Scan for the cell matching the given text and deliver its (x, y) coordinate at center. 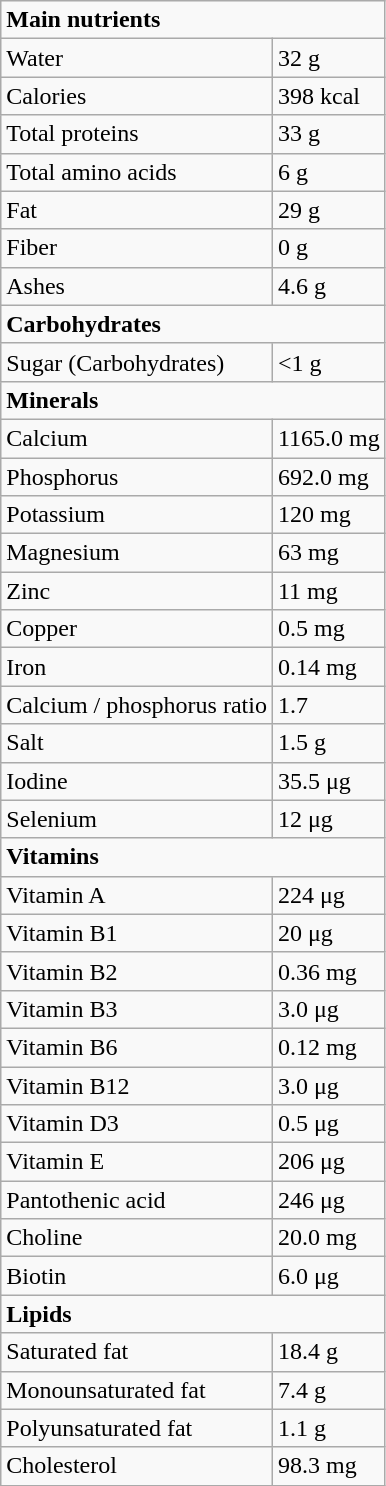
6 g (328, 172)
Cholesterol (137, 1466)
Main nutrients (194, 20)
0.14 mg (328, 667)
Total amino acids (137, 172)
Zinc (137, 591)
0.5 μg (328, 1124)
Lipids (194, 1314)
120 mg (328, 515)
Vitamin A (137, 895)
1.7 (328, 705)
692.0 mg (328, 477)
Monounsaturated fat (137, 1390)
Pantothenic acid (137, 1200)
35.5 μg (328, 781)
Iodine (137, 781)
Vitamins (194, 857)
Vitamin B6 (137, 1047)
Polyunsaturated fat (137, 1428)
1165.0 mg (328, 438)
Total proteins (137, 134)
Vitamin B12 (137, 1085)
0 g (328, 248)
Vitamin B2 (137, 971)
4.6 g (328, 286)
Vitamin E (137, 1162)
Ashes (137, 286)
Salt (137, 743)
<1 g (328, 362)
63 mg (328, 553)
Magnesium (137, 553)
1.1 g (328, 1428)
Minerals (194, 400)
7.4 g (328, 1390)
Vitamin B1 (137, 933)
398 kcal (328, 96)
Fiber (137, 248)
33 g (328, 134)
12 μg (328, 819)
Fat (137, 210)
Copper (137, 629)
1.5 g (328, 743)
Potassium (137, 515)
Calcium (137, 438)
98.3 mg (328, 1466)
11 mg (328, 591)
0.5 mg (328, 629)
206 μg (328, 1162)
6.0 μg (328, 1276)
Phosphorus (137, 477)
Biotin (137, 1276)
18.4 g (328, 1352)
0.36 mg (328, 971)
Vitamin D3 (137, 1124)
Sugar (Carbohydrates) (137, 362)
Carbohydrates (194, 324)
Calcium / phosphorus ratio (137, 705)
Vitamin B3 (137, 1009)
32 g (328, 58)
29 g (328, 210)
246 μg (328, 1200)
20 μg (328, 933)
Iron (137, 667)
Calories (137, 96)
Choline (137, 1238)
0.12 mg (328, 1047)
Selenium (137, 819)
20.0 mg (328, 1238)
Saturated fat (137, 1352)
224 μg (328, 895)
Water (137, 58)
